Detect which cell encompasses the target text, then output its [X, Y] center coordinate. 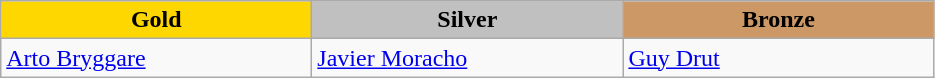
Arto Bryggare [156, 58]
Silver [468, 20]
Guy Drut [778, 58]
Bronze [778, 20]
Gold [156, 20]
Javier Moracho [468, 58]
